Find where the given text appears and provide that cell's center as [X, Y] coordinate. 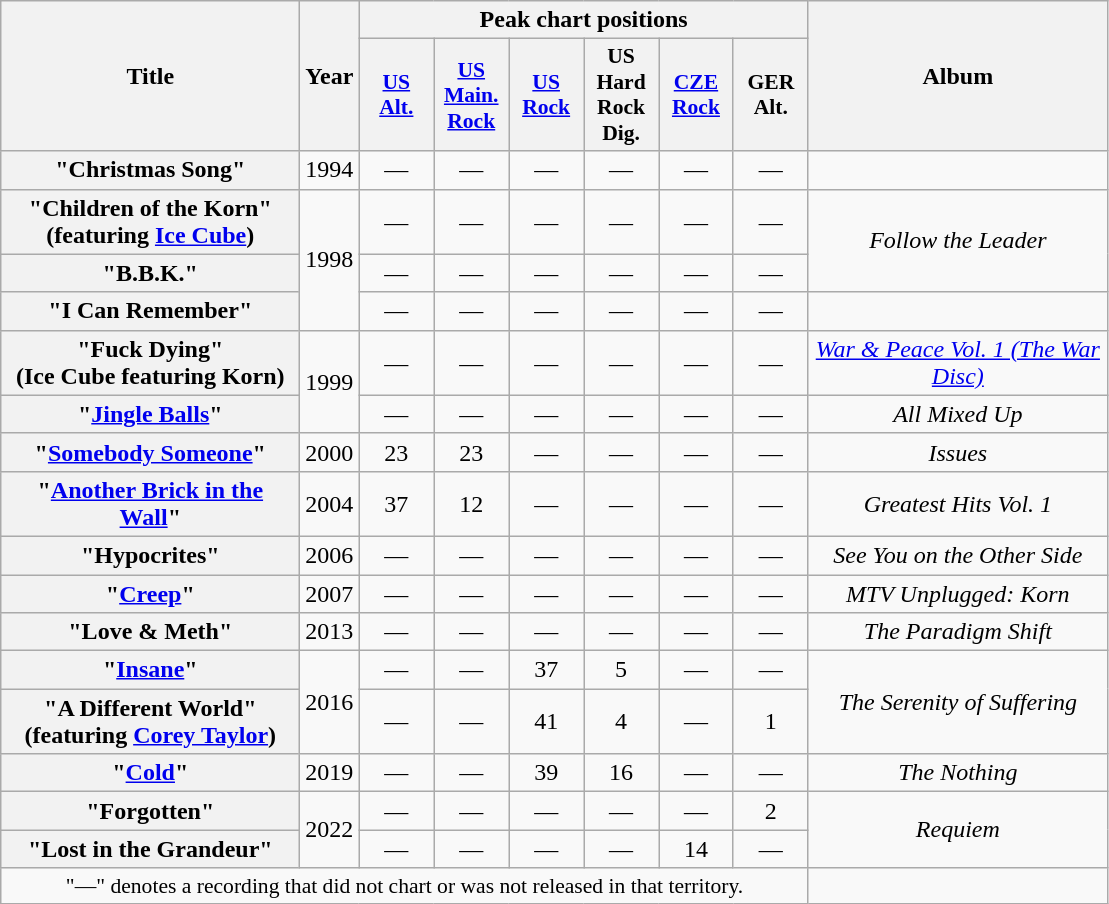
"Creep" [150, 593]
"Insane" [150, 670]
Album [958, 76]
US Hard Rock Dig. [622, 95]
16 [622, 773]
2006 [330, 555]
2022 [330, 830]
5 [622, 670]
"Hypocrites" [150, 555]
41 [546, 722]
2013 [330, 632]
"Fuck Dying"(Ice Cube featuring Korn) [150, 362]
1 [770, 722]
War & Peace Vol. 1 (The War Disc) [958, 362]
2019 [330, 773]
"—" denotes a recording that did not chart or was not released in that territory. [405, 886]
The Serenity of Suffering [958, 702]
All Mixed Up [958, 414]
The Paradigm Shift [958, 632]
14 [696, 849]
2004 [330, 504]
"Forgotten" [150, 811]
See You on the Other Side [958, 555]
39 [546, 773]
"Children of the Korn"(featuring Ice Cube) [150, 222]
"B.B.K." [150, 273]
Title [150, 76]
2007 [330, 593]
Year [330, 76]
"Another Brick in the Wall" [150, 504]
Greatest Hits Vol. 1 [958, 504]
USAlt. [396, 95]
"A Different World"(featuring Corey Taylor) [150, 722]
2 [770, 811]
Requiem [958, 830]
"Cold" [150, 773]
"Love & Meth" [150, 632]
GER Alt. [770, 95]
Follow the Leader [958, 240]
"Jingle Balls" [150, 414]
2000 [330, 452]
1998 [330, 260]
Issues [958, 452]
"Somebody Someone" [150, 452]
CZERock [696, 95]
1994 [330, 170]
USRock [546, 95]
"I Can Remember" [150, 311]
"Christmas Song" [150, 170]
USMain.Rock [472, 95]
1999 [330, 382]
MTV Unplugged: Korn [958, 593]
4 [622, 722]
The Nothing [958, 773]
12 [472, 504]
"Lost in the Grandeur" [150, 849]
2016 [330, 702]
Peak chart positions [584, 20]
